Provide the [x, y] coordinate of the cell's center where the given text is located.  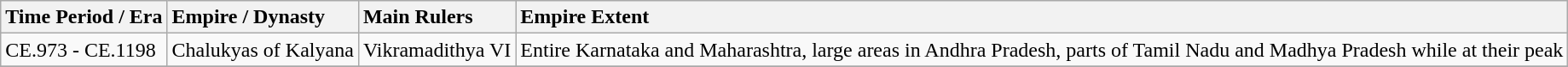
CE.973 - CE.1198 [84, 50]
Main Rulers [437, 17]
Entire Karnataka and Maharashtra, large areas in Andhra Pradesh, parts of Tamil Nadu and Madhya Pradesh while at their peak [1042, 50]
Time Period / Era [84, 17]
Chalukyas of Kalyana [263, 50]
Vikramadithya VI [437, 50]
Empire Extent [1042, 17]
Empire / Dynasty [263, 17]
